Search for the cell housing the specified text and yield its [x, y] center coordinate. 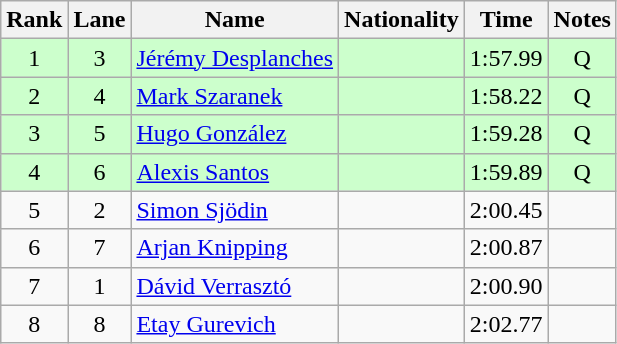
Nationality [402, 20]
Alexis Santos [235, 172]
Dávid Verrasztó [235, 286]
Hugo González [235, 134]
1:57.99 [506, 58]
Name [235, 20]
Mark Szaranek [235, 96]
Arjan Knipping [235, 248]
2:00.45 [506, 210]
2:00.87 [506, 248]
2:00.90 [506, 286]
Etay Gurevich [235, 324]
Lane [100, 20]
1:59.28 [506, 134]
Simon Sjödin [235, 210]
Time [506, 20]
1:59.89 [506, 172]
2:02.77 [506, 324]
Jérémy Desplanches [235, 58]
Rank [34, 20]
1:58.22 [506, 96]
Notes [582, 20]
